Detect which cell encompasses the target text, then output its [x, y] center coordinate. 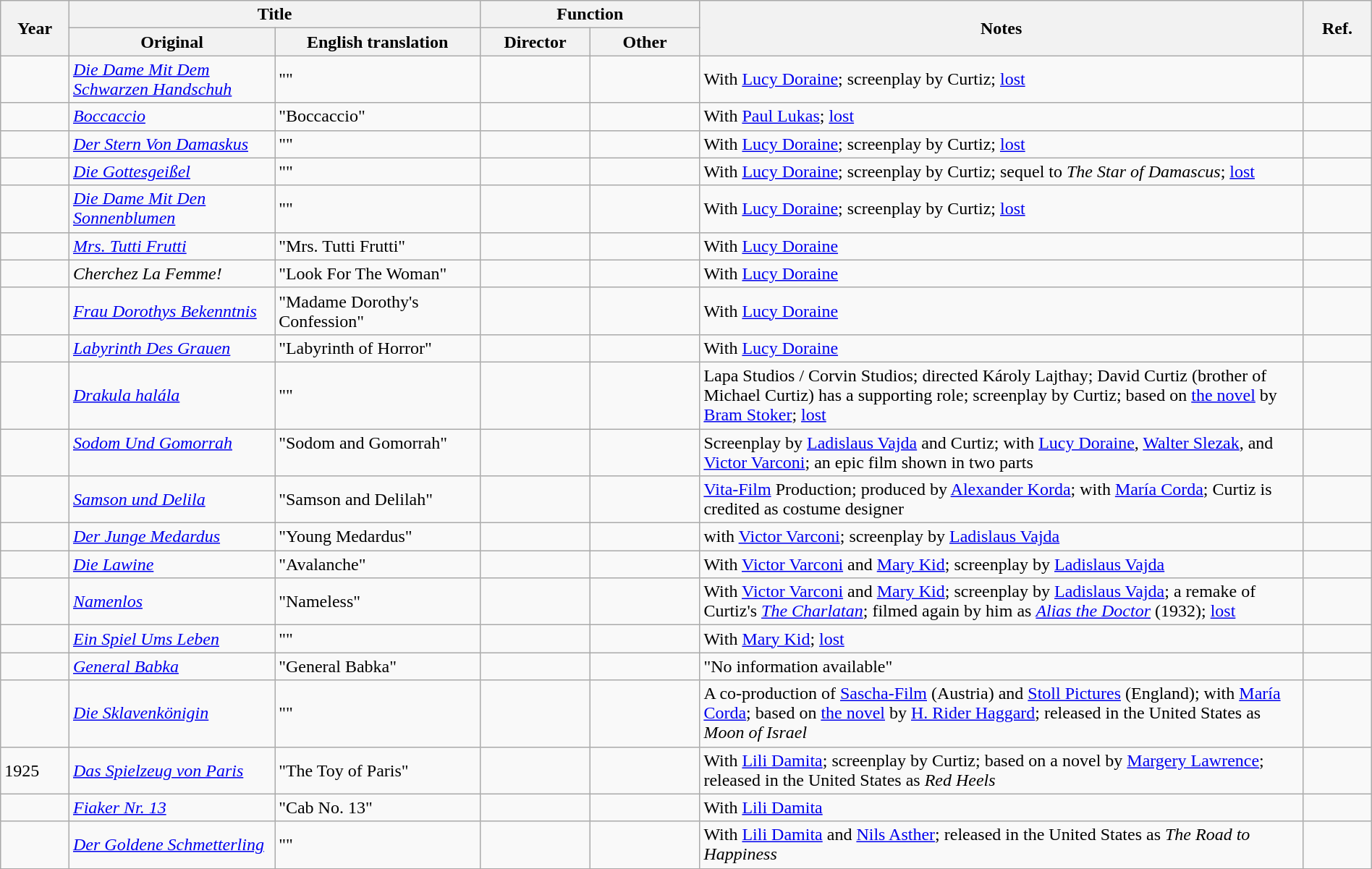
"Labyrinth of Horror" [378, 348]
Mrs. Tutti Frutti [171, 246]
1925 [35, 770]
"Cab No. 13" [378, 807]
Namenlos [171, 602]
Cherchez La Femme! [171, 274]
Die Gottesgeißel [171, 171]
"The Toy of Paris" [378, 770]
"General Babka" [378, 666]
"Madame Dorothy's Confession" [378, 311]
Fiaker Nr. 13 [171, 807]
"Young Medardus" [378, 537]
Boccaccio [171, 116]
With Mary Kid; lost [1002, 639]
"Samson and Delilah" [378, 499]
Samson und Delila [171, 499]
Year [35, 28]
Function [590, 14]
Der Junge Medardus [171, 537]
Die Lawine [171, 564]
Die Dame Mit Dem Schwarzen Handschuh [171, 80]
Sodom Und Gomorrah [171, 452]
Die Dame Mit Den Sonnenblumen [171, 208]
Ein Spiel Ums Leben [171, 639]
"No information available" [1002, 666]
Frau Dorothys Bekenntnis [171, 311]
Original [171, 42]
Ref. [1337, 28]
Der Stern Von Damaskus [171, 144]
General Babka [171, 666]
With Paul Lukas; lost [1002, 116]
"Look For The Woman" [378, 274]
Der Goldene Schmetterling [171, 845]
"Nameless" [378, 602]
Drakula halála [171, 395]
Notes [1002, 28]
"Boccaccio" [378, 116]
with Victor Varconi; screenplay by Ladislaus Vajda [1002, 537]
English translation [378, 42]
With Lili Damita and Nils Asther; released in the United States as The Road to Happiness [1002, 845]
Labyrinth Des Grauen [171, 348]
Screenplay by Ladislaus Vajda and Curtiz; with Lucy Doraine, Walter Slezak, and Victor Varconi; an epic film shown in two parts [1002, 452]
Die Sklavenkönigin [171, 713]
Other [645, 42]
Title [274, 14]
With Victor Varconi and Mary Kid; screenplay by Ladislaus Vajda [1002, 564]
With Lucy Doraine; screenplay by Curtiz; sequel to The Star of Damascus; lost [1002, 171]
Vita-Film Production; produced by Alexander Korda; with María Corda; Curtiz is credited as costume designer [1002, 499]
With Lili Damita; screenplay by Curtiz; based on a novel by Margery Lawrence; released in the United States as Red Heels [1002, 770]
"Mrs. Tutti Frutti" [378, 246]
Director [535, 42]
"Sodom and Gomorrah" [378, 452]
With Lili Damita [1002, 807]
Das Spielzeug von Paris [171, 770]
"Avalanche" [378, 564]
